Return [x, y] of the center of cell containing provided text 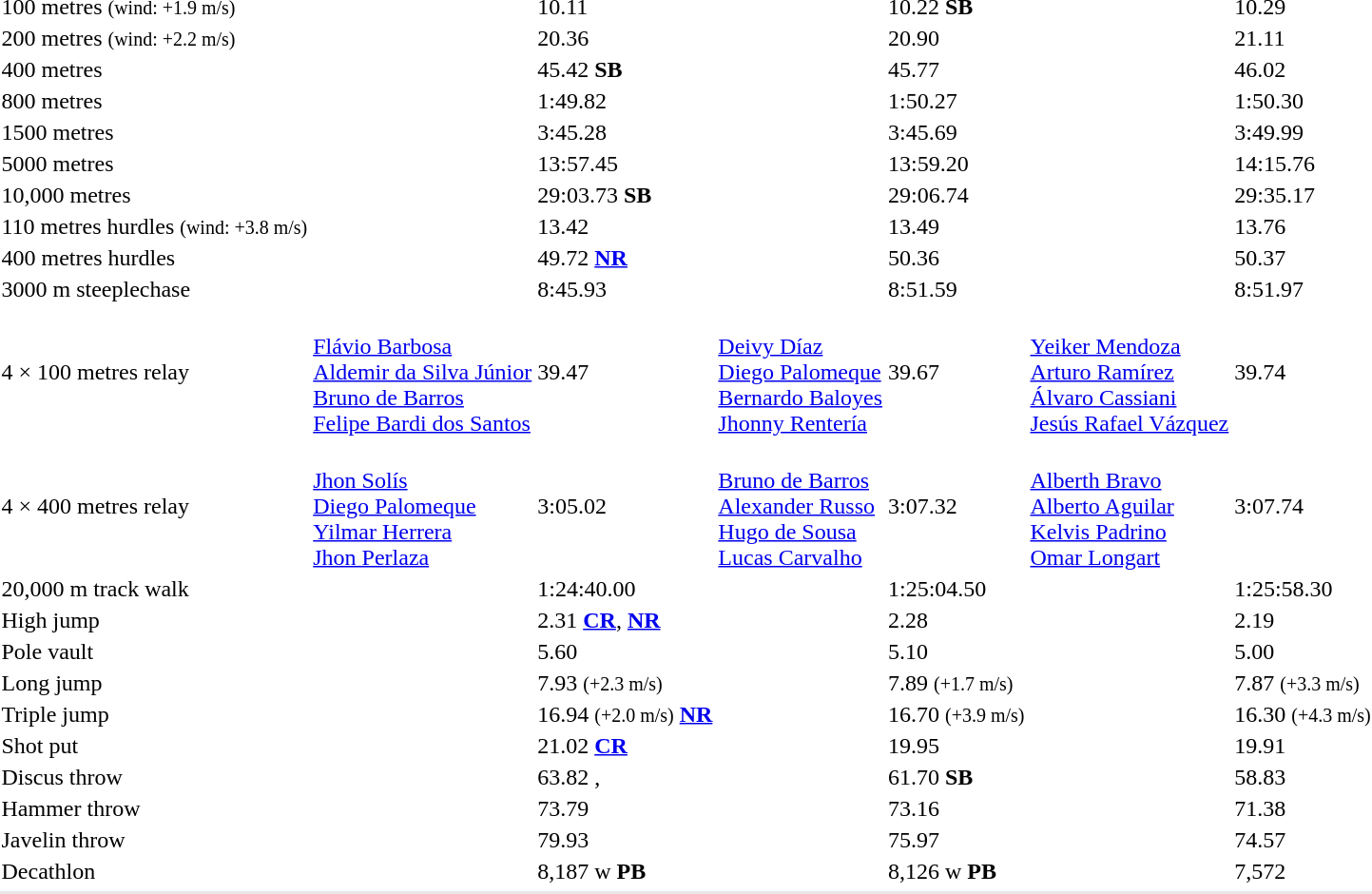
20.90 [956, 38]
13.76 [1303, 226]
13:59.20 [956, 164]
5.00 [1303, 651]
Decathlon [154, 871]
7.87 (+3.3 m/s) [1303, 683]
74.57 [1303, 840]
8,126 w PB [956, 871]
45.42 SB [626, 69]
58.83 [1303, 777]
Flávio BarbosaAldemir da Silva JúniorBruno de BarrosFelipe Bardi dos Santos [422, 372]
13.42 [626, 226]
800 metres [154, 101]
1500 metres [154, 132]
High jump [154, 620]
20,000 m track walk [154, 589]
Bruno de BarrosAlexander RussoHugo de SousaLucas Carvalho [801, 506]
Jhon SolísDiego PalomequeYilmar HerreraJhon Perlaza [422, 506]
50.36 [956, 258]
29:03.73 SB [626, 195]
1:50.30 [1303, 101]
75.97 [956, 840]
5000 metres [154, 164]
8:51.97 [1303, 289]
Hammer throw [154, 808]
1:49.82 [626, 101]
79.93 [626, 840]
3:45.28 [626, 132]
7.93 (+2.3 m/s) [626, 683]
10,000 metres [154, 195]
50.37 [1303, 258]
1:24:40.00 [626, 589]
Yeiker MendozaArturo RamírezÁlvaro CassianiJesús Rafael Vázquez [1130, 372]
Deivy DíazDiego PalomequeBernardo BaloyesJhonny Rentería [801, 372]
49.72 NR [626, 258]
45.77 [956, 69]
3000 m steeplechase [154, 289]
13:57.45 [626, 164]
29:35.17 [1303, 195]
110 metres hurdles (wind: +3.8 m/s) [154, 226]
3:07.32 [956, 506]
29:06.74 [956, 195]
Alberth BravoAlberto AguilarKelvis PadrinoOmar Longart [1130, 506]
200 metres (wind: +2.2 m/s) [154, 38]
73.79 [626, 808]
8:51.59 [956, 289]
5.60 [626, 651]
2.19 [1303, 620]
2.31 CR, NR [626, 620]
3:49.99 [1303, 132]
2.28 [956, 620]
3:05.02 [626, 506]
Discus throw [154, 777]
71.38 [1303, 808]
Triple jump [154, 714]
7.89 (+1.7 m/s) [956, 683]
8,187 w PB [626, 871]
21.11 [1303, 38]
61.70 SB [956, 777]
4 × 100 metres relay [154, 372]
Javelin throw [154, 840]
63.82 , [626, 777]
39.47 [626, 372]
19.95 [956, 746]
5.10 [956, 651]
Shot put [154, 746]
400 metres [154, 69]
7,572 [1303, 871]
19.91 [1303, 746]
1:25:04.50 [956, 589]
1:25:58.30 [1303, 589]
73.16 [956, 808]
3:45.69 [956, 132]
13.49 [956, 226]
4 × 400 metres relay [154, 506]
20.36 [626, 38]
39.67 [956, 372]
1:50.27 [956, 101]
8:45.93 [626, 289]
16.94 (+2.0 m/s) NR [626, 714]
Long jump [154, 683]
21.02 CR [626, 746]
400 metres hurdles [154, 258]
16.30 (+4.3 m/s) [1303, 714]
16.70 (+3.9 m/s) [956, 714]
14:15.76 [1303, 164]
39.74 [1303, 372]
Pole vault [154, 651]
3:07.74 [1303, 506]
46.02 [1303, 69]
